For the text-containing cell, return its midpoint in [x, y] coordinate format. 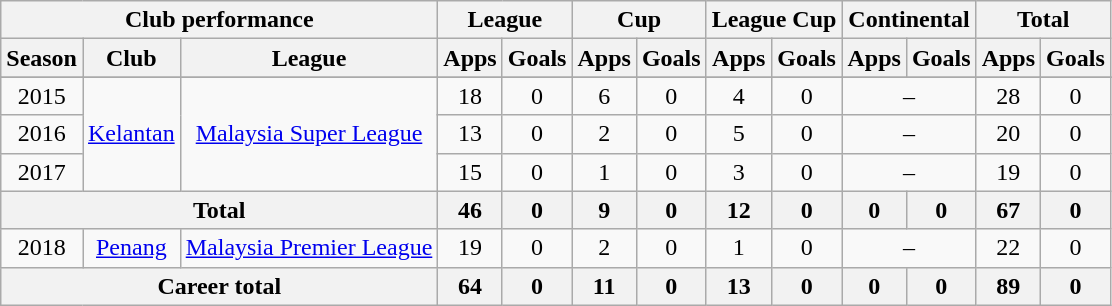
2016 [42, 134]
22 [1008, 248]
28 [1008, 96]
9 [604, 210]
2017 [42, 172]
67 [1008, 210]
Career total [220, 286]
2018 [42, 248]
20 [1008, 134]
Continental [909, 20]
89 [1008, 286]
6 [604, 96]
Malaysia Super League [309, 134]
League Cup [774, 20]
4 [738, 96]
11 [604, 286]
46 [470, 210]
64 [470, 286]
Penang [131, 248]
Club [131, 58]
Season [42, 58]
Club performance [220, 20]
Malaysia Premier League [309, 248]
5 [738, 134]
18 [470, 96]
Cup [639, 20]
3 [738, 172]
12 [738, 210]
Kelantan [131, 134]
2015 [42, 96]
15 [470, 172]
